Extract the [x, y] coordinate from the center of the cell holding the provided text.  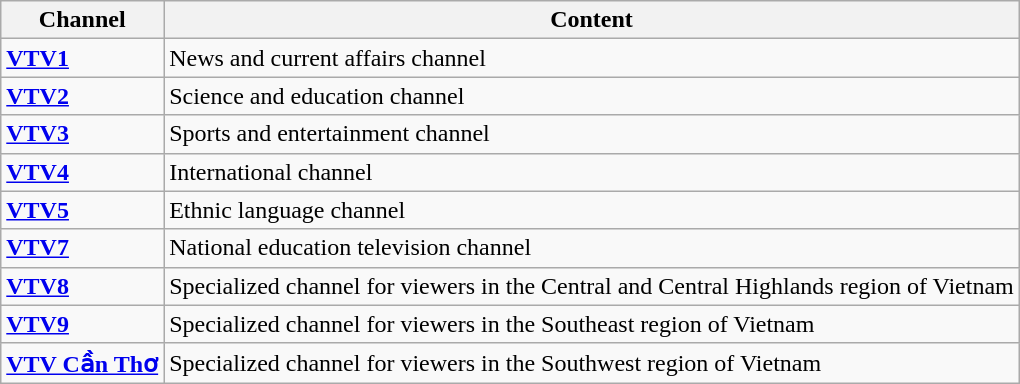
News and current affairs channel [592, 58]
VTV1 [82, 58]
VTV3 [82, 134]
National education television channel [592, 248]
VTV5 [82, 210]
VTV4 [82, 172]
VTV8 [82, 286]
International channel [592, 172]
VTV9 [82, 324]
VTV7 [82, 248]
Specialized channel for viewers in the Southeast region of Vietnam [592, 324]
Science and education channel [592, 96]
VTV Cần Thơ [82, 363]
Ethnic language channel [592, 210]
Specialized channel for viewers in the Southwest region of Vietnam [592, 363]
Specialized channel for viewers in the Central and Central Highlands region of Vietnam [592, 286]
Content [592, 20]
Sports and entertainment channel [592, 134]
VTV2 [82, 96]
Channel [82, 20]
